Determine the (X, Y) coordinate at the center of the cell enclosing the given text.  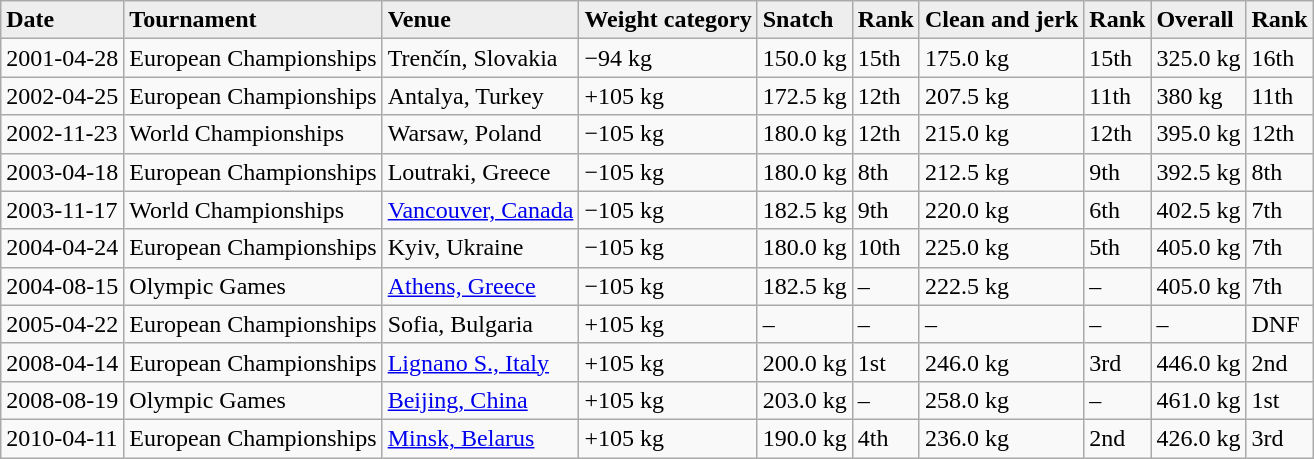
150.0 kg (804, 58)
Loutraki, Greece (480, 172)
246.0 kg (1001, 362)
Snatch (804, 20)
380 kg (1198, 96)
Kyiv, Ukraine (480, 248)
207.5 kg (1001, 96)
4th (886, 438)
222.5 kg (1001, 286)
Trenčín, Slovakia (480, 58)
236.0 kg (1001, 438)
461.0 kg (1198, 400)
Warsaw, Poland (480, 134)
2004-04-24 (62, 248)
16th (1280, 58)
2010-04-11 (62, 438)
Minsk, Belarus (480, 438)
2003-04-18 (62, 172)
203.0 kg (804, 400)
215.0 kg (1001, 134)
2004-08-15 (62, 286)
2001-04-28 (62, 58)
Lignano S., Italy (480, 362)
426.0 kg (1198, 438)
DNF (1280, 324)
2002-04-25 (62, 96)
220.0 kg (1001, 210)
2003-11-17 (62, 210)
5th (1118, 248)
Vancouver, Canada (480, 210)
6th (1118, 210)
Antalya, Turkey (480, 96)
Date (62, 20)
325.0 kg (1198, 58)
200.0 kg (804, 362)
172.5 kg (804, 96)
2008-08-19 (62, 400)
Venue (480, 20)
225.0 kg (1001, 248)
Beijing, China (480, 400)
258.0 kg (1001, 400)
175.0 kg (1001, 58)
Weight category (668, 20)
212.5 kg (1001, 172)
Athens, Greece (480, 286)
2002-11-23 (62, 134)
446.0 kg (1198, 362)
−94 kg (668, 58)
Tournament (253, 20)
2005-04-22 (62, 324)
Overall (1198, 20)
2008-04-14 (62, 362)
190.0 kg (804, 438)
392.5 kg (1198, 172)
10th (886, 248)
402.5 kg (1198, 210)
395.0 kg (1198, 134)
Clean and jerk (1001, 20)
Sofia, Bulgaria (480, 324)
